Pinpoint the cell where the given text exists, returning its [X, Y] midpoint coordinate. 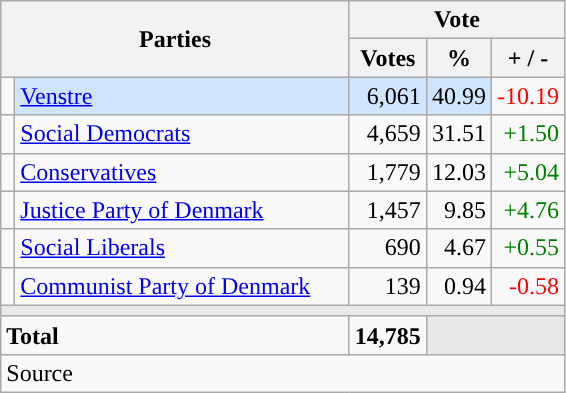
9.85 [458, 210]
+4.76 [528, 210]
4,659 [388, 134]
+ / - [528, 58]
Votes [388, 58]
Total [176, 335]
4.67 [458, 248]
690 [388, 248]
139 [388, 286]
12.03 [458, 172]
Conservatives [182, 172]
0.94 [458, 286]
Social Democrats [182, 134]
40.99 [458, 96]
Justice Party of Denmark [182, 210]
6,061 [388, 96]
+0.55 [528, 248]
Social Liberals [182, 248]
Source [283, 373]
+5.04 [528, 172]
31.51 [458, 134]
% [458, 58]
1,457 [388, 210]
14,785 [388, 335]
1,779 [388, 172]
-10.19 [528, 96]
Venstre [182, 96]
+1.50 [528, 134]
Parties [176, 39]
-0.58 [528, 286]
Communist Party of Denmark [182, 286]
Vote [456, 20]
